Identify which cell holds the provided text, then report its [x, y] central coordinate. 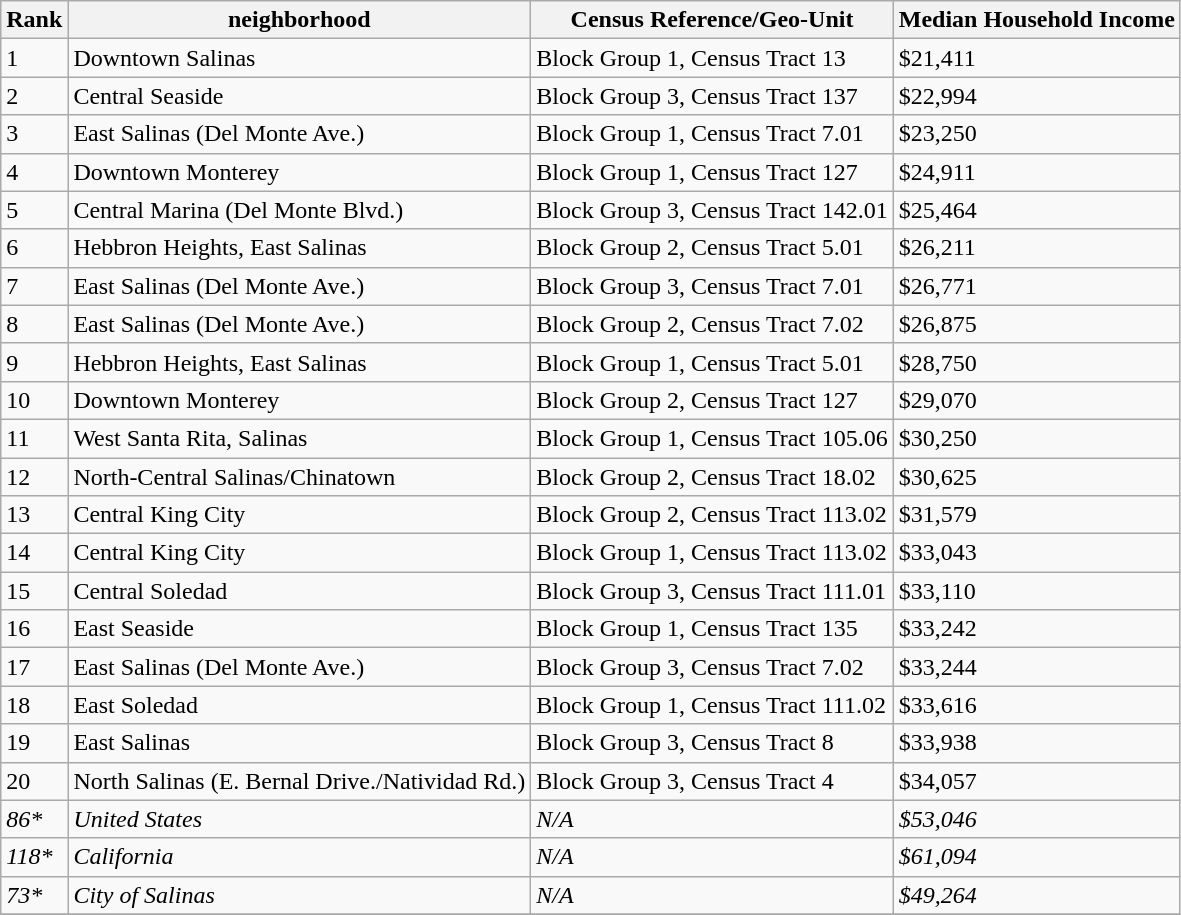
$33,938 [1036, 743]
$34,057 [1036, 781]
5 [34, 210]
$30,250 [1036, 438]
73* [34, 895]
$33,242 [1036, 629]
2 [34, 96]
86* [34, 819]
$30,625 [1036, 477]
California [300, 857]
$26,211 [1036, 248]
$29,070 [1036, 400]
Block Group 2, Census Tract 113.02 [712, 515]
Census Reference/Geo-Unit [712, 20]
West Santa Rita, Salinas [300, 438]
$31,579 [1036, 515]
17 [34, 667]
8 [34, 324]
19 [34, 743]
$33,244 [1036, 667]
$26,771 [1036, 286]
Central Soledad [300, 591]
Block Group 1, Census Tract 7.01 [712, 134]
$53,046 [1036, 819]
18 [34, 705]
3 [34, 134]
Block Group 1, Census Tract 113.02 [712, 553]
118* [34, 857]
4 [34, 172]
Block Group 3, Census Tract 7.02 [712, 667]
$23,250 [1036, 134]
Block Group 3, Census Tract 7.01 [712, 286]
Block Group 2, Census Tract 5.01 [712, 248]
Block Group 3, Census Tract 111.01 [712, 591]
neighborhood [300, 20]
Central Marina (Del Monte Blvd.) [300, 210]
$61,094 [1036, 857]
Median Household Income [1036, 20]
13 [34, 515]
Rank [34, 20]
East Salinas [300, 743]
East Seaside [300, 629]
Block Group 1, Census Tract 111.02 [712, 705]
Block Group 1, Census Tract 105.06 [712, 438]
$21,411 [1036, 58]
Block Group 3, Census Tract 137 [712, 96]
Block Group 3, Census Tract 8 [712, 743]
Block Group 1, Census Tract 13 [712, 58]
East Soledad [300, 705]
$49,264 [1036, 895]
15 [34, 591]
$33,110 [1036, 591]
Block Group 2, Census Tract 7.02 [712, 324]
6 [34, 248]
$26,875 [1036, 324]
Block Group 1, Census Tract 127 [712, 172]
Central Seaside [300, 96]
12 [34, 477]
Block Group 2, Census Tract 127 [712, 400]
$33,616 [1036, 705]
Downtown Salinas [300, 58]
North-Central Salinas/Chinatown [300, 477]
North Salinas (E. Bernal Drive./Natividad Rd.) [300, 781]
11 [34, 438]
Block Group 1, Census Tract 5.01 [712, 362]
16 [34, 629]
$22,994 [1036, 96]
Block Group 1, Census Tract 135 [712, 629]
10 [34, 400]
Block Group 2, Census Tract 18.02 [712, 477]
Block Group 3, Census Tract 4 [712, 781]
7 [34, 286]
$28,750 [1036, 362]
14 [34, 553]
Block Group 3, Census Tract 142.01 [712, 210]
$24,911 [1036, 172]
$33,043 [1036, 553]
City of Salinas [300, 895]
1 [34, 58]
20 [34, 781]
9 [34, 362]
$25,464 [1036, 210]
United States [300, 819]
